Pinpoint the cell where the given text exists, returning its (x, y) midpoint coordinate. 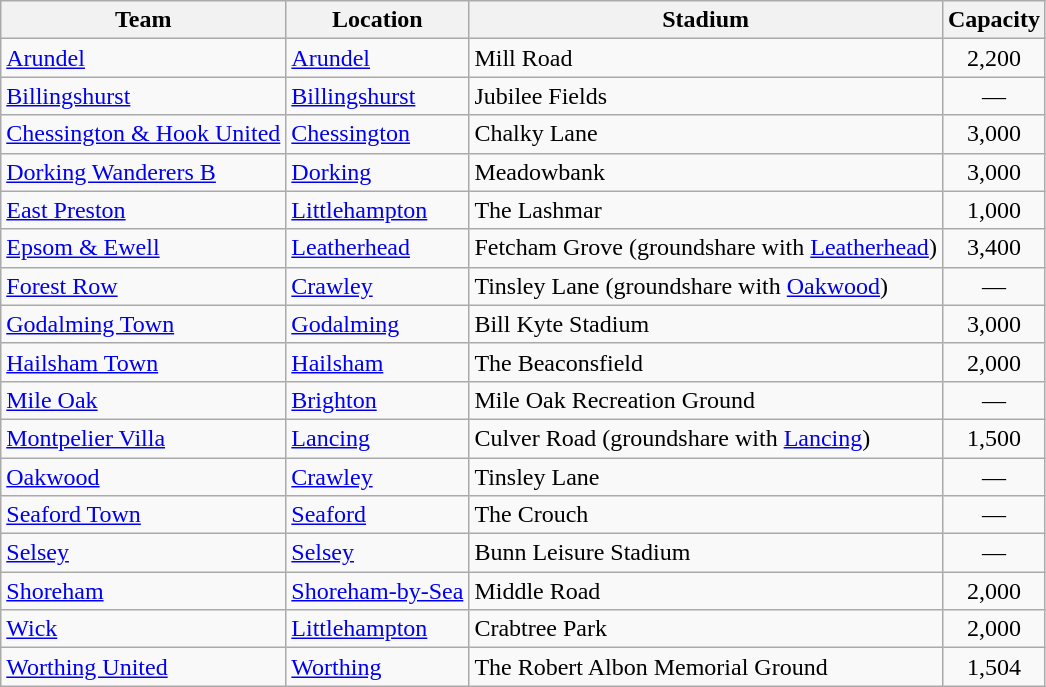
Dorking Wanderers B (144, 172)
Lancing (378, 438)
Leatherhead (378, 248)
The Lashmar (706, 210)
The Robert Albon Memorial Ground (706, 667)
Hailsham Town (144, 362)
Tinsley Lane (groundshare with Oakwood) (706, 286)
3,400 (994, 248)
1,000 (994, 210)
Worthing United (144, 667)
Wick (144, 629)
Hailsham (378, 362)
Capacity (994, 20)
Chessington & Hook United (144, 134)
Stadium (706, 20)
Culver Road (groundshare with Lancing) (706, 438)
2,200 (994, 58)
Mill Road (706, 58)
Shoreham (144, 591)
Seaford (378, 515)
Godalming Town (144, 324)
Godalming (378, 324)
1,500 (994, 438)
The Beaconsfield (706, 362)
Mile Oak (144, 400)
East Preston (144, 210)
Chalky Lane (706, 134)
Middle Road (706, 591)
Shoreham-by-Sea (378, 591)
Team (144, 20)
Chessington (378, 134)
The Crouch (706, 515)
Epsom & Ewell (144, 248)
Bill Kyte Stadium (706, 324)
Jubilee Fields (706, 96)
Mile Oak Recreation Ground (706, 400)
Meadowbank (706, 172)
Crabtree Park (706, 629)
1,504 (994, 667)
Fetcham Grove (groundshare with Leatherhead) (706, 248)
Forest Row (144, 286)
Seaford Town (144, 515)
Brighton (378, 400)
Worthing (378, 667)
Tinsley Lane (706, 477)
Oakwood (144, 477)
Bunn Leisure Stadium (706, 553)
Location (378, 20)
Montpelier Villa (144, 438)
Dorking (378, 172)
